Detect which cell encompasses the target text, then output its [x, y] center coordinate. 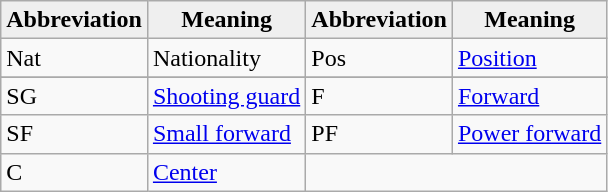
Center [226, 172]
Pos [380, 58]
Nationality [226, 58]
Small forward [226, 134]
C [74, 172]
Forward [529, 96]
SF [74, 134]
Position [529, 58]
F [380, 96]
Power forward [529, 134]
Shooting guard [226, 96]
PF [380, 134]
Nat [74, 58]
SG [74, 96]
